Search for the cell housing the specified text and yield its [X, Y] center coordinate. 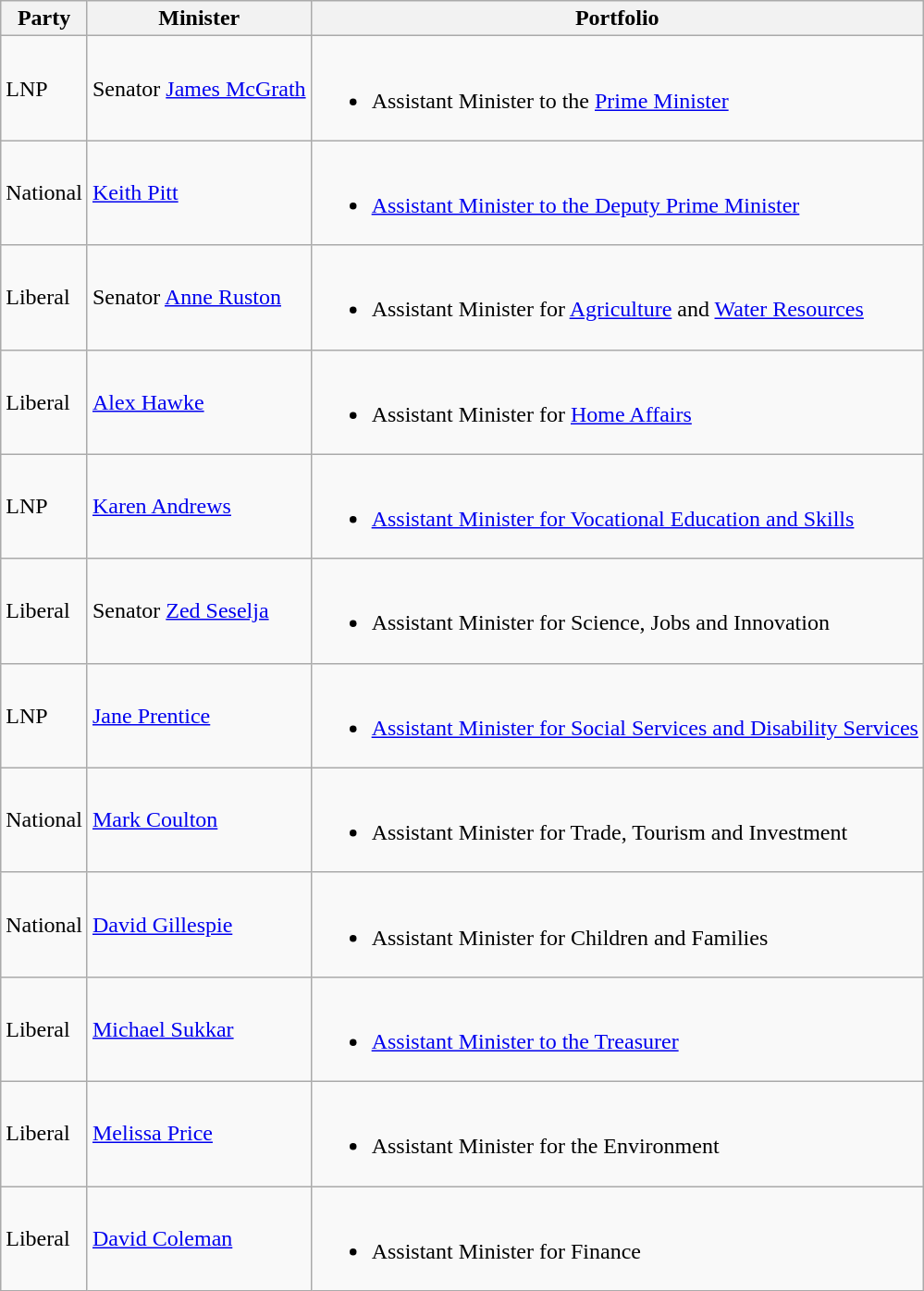
Jane Prentice [199, 716]
Mark Coulton [199, 819]
Michael Sukkar [199, 1028]
Assistant Minister for Agriculture and Water Resources [617, 298]
Assistant Minister for Science, Jobs and Innovation [617, 610]
Portfolio [617, 18]
David Gillespie [199, 925]
Party [44, 18]
Senator Anne Ruston [199, 298]
Karen Andrews [199, 507]
Assistant Minister for Home Affairs [617, 401]
Assistant Minister for Finance [617, 1237]
Assistant Minister to the Treasurer [617, 1028]
Assistant Minister for Vocational Education and Skills [617, 507]
Melissa Price [199, 1134]
Assistant Minister to the Deputy Prime Minister [617, 192]
Alex Hawke [199, 401]
Minister [199, 18]
Assistant Minister for Social Services and Disability Services [617, 716]
Assistant Minister for the Environment [617, 1134]
Senator Zed Seselja [199, 610]
David Coleman [199, 1237]
Assistant Minister for Trade, Tourism and Investment [617, 819]
Keith Pitt [199, 192]
Assistant Minister to the Prime Minister [617, 89]
Senator James McGrath [199, 89]
Assistant Minister for Children and Families [617, 925]
